Output the [x, y] coordinate of the center of the cell containing the given text.  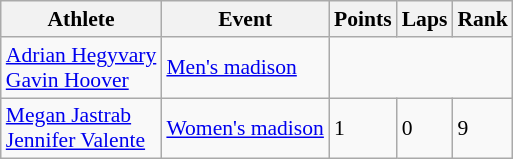
Men's madison [245, 68]
9 [482, 128]
Rank [482, 19]
Adrian HegyvaryGavin Hoover [82, 68]
Megan JastrabJennifer Valente [82, 128]
Event [245, 19]
Laps [425, 19]
Athlete [82, 19]
Points [363, 19]
1 [363, 128]
Women's madison [245, 128]
0 [425, 128]
